For the text-containing cell, return its midpoint in [X, Y] coordinate format. 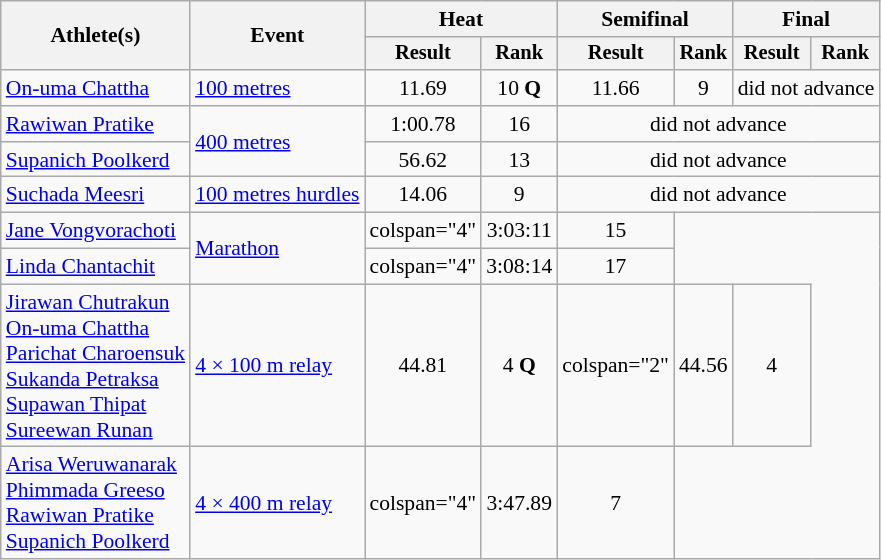
Marathon [277, 248]
7 [616, 503]
3:03:11 [519, 231]
44.81 [424, 366]
56.62 [424, 160]
Linda Chantachit [96, 267]
Arisa WeruwanarakPhimmada GreesoRawiwan PratikeSupanich Poolkerd [96, 503]
Event [277, 36]
100 metres [277, 88]
13 [519, 160]
3:47.89 [519, 503]
16 [519, 124]
On-uma Chattha [96, 88]
14.06 [424, 195]
4 [772, 366]
100 metres hurdles [277, 195]
400 metres [277, 142]
11.69 [424, 88]
44.56 [704, 366]
Semifinal [644, 19]
Supanich Poolkerd [96, 160]
Final [806, 19]
3:08:14 [519, 267]
4 × 400 m relay [277, 503]
4 Q [519, 366]
Rawiwan Pratike [96, 124]
17 [616, 267]
4 × 100 m relay [277, 366]
11.66 [616, 88]
Athlete(s) [96, 36]
Jane Vongvorachoti [96, 231]
Heat [462, 19]
15 [616, 231]
1:00.78 [424, 124]
colspan="2" [616, 366]
Jirawan ChutrakunOn-uma ChatthaParichat CharoensukSukanda PetraksaSupawan ThipatSureewan Runan [96, 366]
Suchada Meesri [96, 195]
10 Q [519, 88]
